Find where the given text appears and provide that cell's center as (x, y) coordinate. 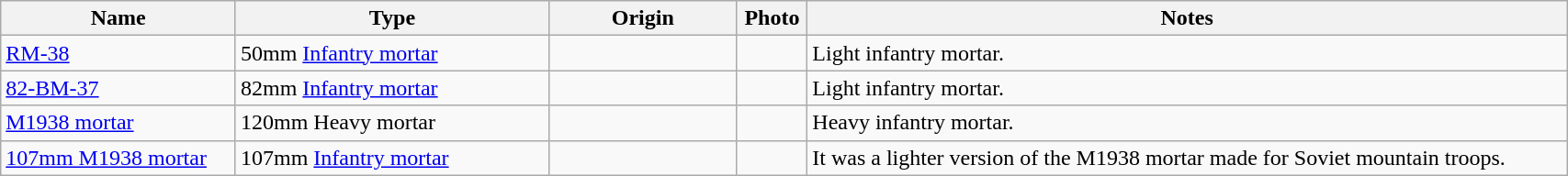
107mm Infantry mortar (391, 158)
M1938 mortar (118, 123)
Origin (643, 18)
107mm M1938 mortar (118, 158)
It was a lighter version of the M1938 mortar made for Soviet mountain troops. (1187, 158)
50mm Infantry mortar (391, 53)
RM-38 (118, 53)
Type (391, 18)
120mm Heavy mortar (391, 123)
Notes (1187, 18)
82-BM-37 (118, 88)
Heavy infantry mortar. (1187, 123)
Photo (772, 18)
Name (118, 18)
82mm Infantry mortar (391, 88)
